Find where the given text appears and provide that cell's center as [X, Y] coordinate. 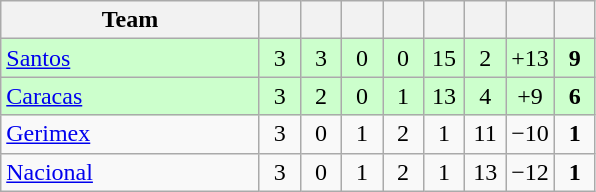
15 [444, 58]
6 [574, 96]
−10 [530, 134]
Gerimex [130, 134]
Caracas [130, 96]
+9 [530, 96]
Santos [130, 58]
Team [130, 20]
4 [486, 96]
Nacional [130, 172]
9 [574, 58]
−12 [530, 172]
11 [486, 134]
+13 [530, 58]
